Search for the cell housing the specified text and yield its (x, y) center coordinate. 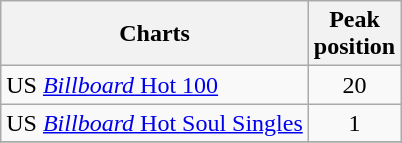
20 (354, 85)
US Billboard Hot Soul Singles (155, 123)
Charts (155, 34)
1 (354, 123)
US Billboard Hot 100 (155, 85)
Peakposition (354, 34)
